Return the (X, Y) coordinate for the center point of the cell that contains the specified text.  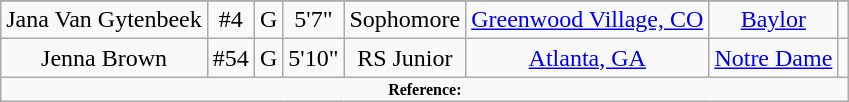
#54 (230, 58)
Notre Dame (774, 58)
Greenwood Village, CO (588, 20)
#4 (230, 20)
Sophomore (405, 20)
Jana Van Gytenbeek (104, 20)
Atlanta, GA (588, 58)
5'7" (314, 20)
Jenna Brown (104, 58)
5'10" (314, 58)
RS Junior (405, 58)
Reference: (425, 89)
Baylor (774, 20)
